Detect which cell encompasses the target text, then output its (x, y) center coordinate. 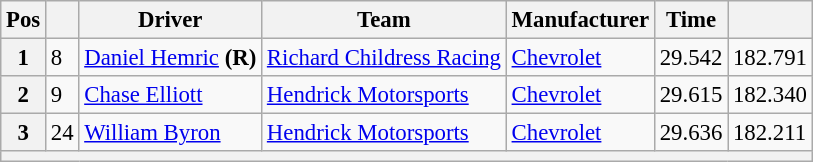
Daniel Hemric (R) (170, 58)
182.791 (770, 58)
29.542 (690, 58)
Pos (24, 20)
Driver (170, 20)
3 (24, 133)
1 (24, 58)
182.340 (770, 95)
182.211 (770, 133)
Time (690, 20)
William Byron (170, 133)
Team (384, 20)
8 (62, 58)
9 (62, 95)
24 (62, 133)
Richard Childress Racing (384, 58)
Chase Elliott (170, 95)
29.615 (690, 95)
Manufacturer (580, 20)
2 (24, 95)
29.636 (690, 133)
